Provide the [x, y] coordinate of the cell's center where the given text is located.  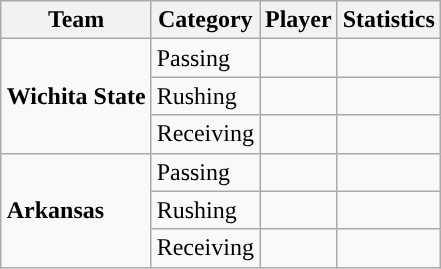
Category [205, 20]
Wichita State [76, 96]
Player [299, 20]
Statistics [388, 20]
Team [76, 20]
Arkansas [76, 210]
